Identify which cell holds the provided text, then report its (X, Y) central coordinate. 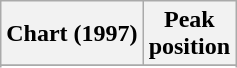
Peakposition (189, 34)
Chart (1997) (72, 34)
